Output the [x, y] coordinate of the center of the cell containing the given text.  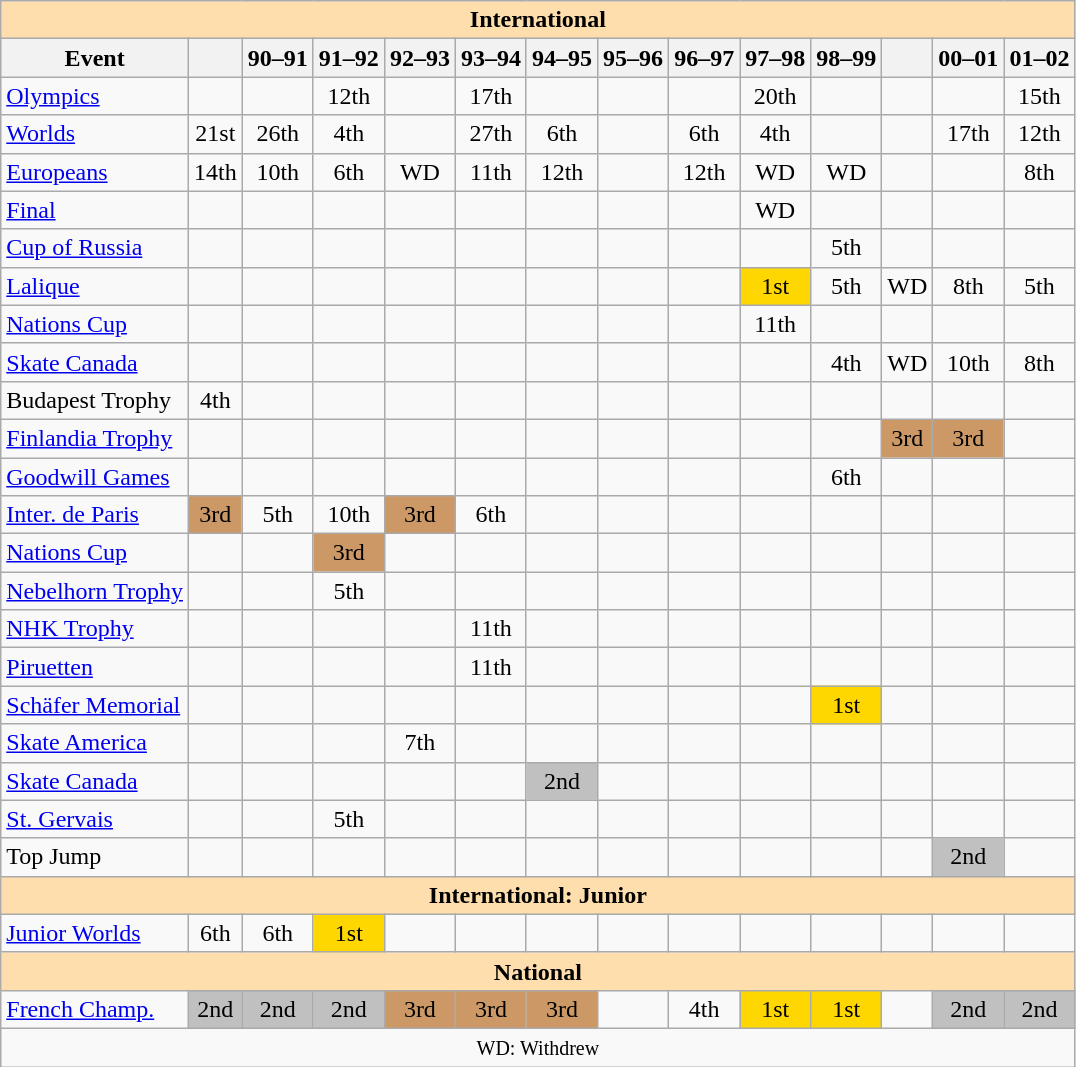
26th [278, 134]
Olympics [95, 96]
St. Gervais [95, 819]
Goodwill Games [95, 477]
Lalique [95, 286]
92–93 [420, 58]
7th [420, 743]
Cup of Russia [95, 248]
91–92 [348, 58]
International [538, 20]
Piruetten [95, 667]
14th [215, 172]
96–97 [704, 58]
98–99 [846, 58]
Nebelhorn Trophy [95, 591]
93–94 [490, 58]
20th [776, 96]
Schäfer Memorial [95, 705]
00–01 [968, 58]
97–98 [776, 58]
Finlandia Trophy [95, 438]
NHK Trophy [95, 629]
Event [95, 58]
Final [95, 210]
Worlds [95, 134]
27th [490, 134]
Inter. de Paris [95, 515]
International: Junior [538, 895]
Skate America [95, 743]
Junior Worlds [95, 933]
Europeans [95, 172]
National [538, 971]
90–91 [278, 58]
95–96 [634, 58]
15th [1040, 96]
WD: Withdrew [538, 1047]
Budapest Trophy [95, 400]
Top Jump [95, 857]
01–02 [1040, 58]
94–95 [562, 58]
21st [215, 134]
French Champ. [95, 1009]
